Locate the cell with the specified text and output its (x, y) center coordinate. 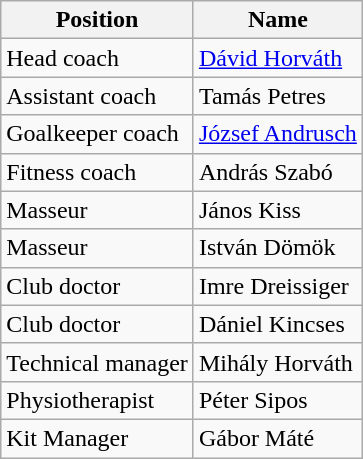
Dániel Kincses (278, 324)
Gábor Máté (278, 438)
Dávid Horváth (278, 58)
Fitness coach (98, 172)
András Szabó (278, 172)
József Andrusch (278, 134)
Position (98, 20)
Mihály Horváth (278, 362)
Name (278, 20)
Head coach (98, 58)
János Kiss (278, 210)
Tamás Petres (278, 96)
István Dömök (278, 248)
Imre Dreissiger (278, 286)
Péter Sipos (278, 400)
Kit Manager (98, 438)
Goalkeeper coach (98, 134)
Assistant coach (98, 96)
Physiotherapist (98, 400)
Technical manager (98, 362)
